Return (X, Y) of the center of cell containing provided text 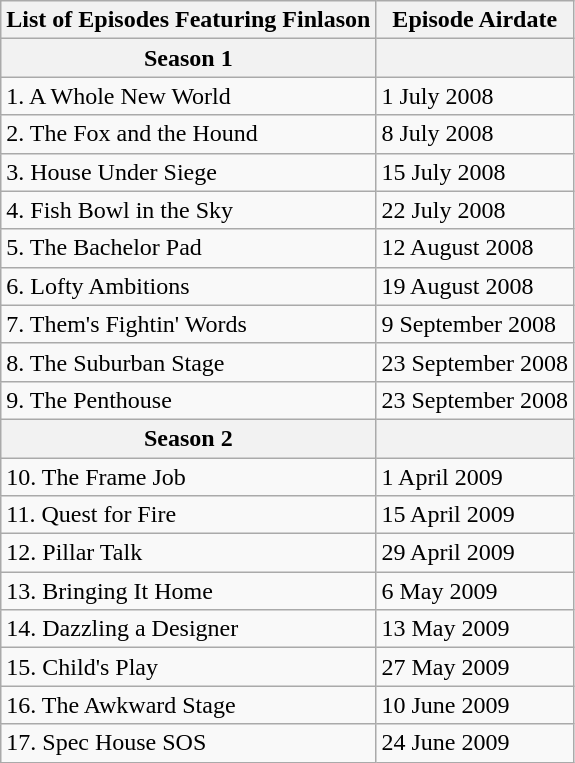
16. The Awkward Stage (188, 705)
6. Lofty Ambitions (188, 286)
9. The Penthouse (188, 400)
6 May 2009 (475, 591)
List of Episodes Featuring Finlason (188, 20)
Episode Airdate (475, 20)
Season 1 (188, 58)
15 April 2009 (475, 515)
Season 2 (188, 438)
2. The Fox and the Hound (188, 134)
14. Dazzling a Designer (188, 629)
13 May 2009 (475, 629)
12 August 2008 (475, 248)
29 April 2009 (475, 553)
4. Fish Bowl in the Sky (188, 210)
9 September 2008 (475, 324)
1 April 2009 (475, 477)
13. Bringing It Home (188, 591)
1. A Whole New World (188, 96)
5. The Bachelor Pad (188, 248)
12. Pillar Talk (188, 553)
22 July 2008 (475, 210)
24 June 2009 (475, 743)
17. Spec House SOS (188, 743)
10 June 2009 (475, 705)
19 August 2008 (475, 286)
8 July 2008 (475, 134)
15 July 2008 (475, 172)
11. Quest for Fire (188, 515)
8. The Suburban Stage (188, 362)
3. House Under Siege (188, 172)
15. Child's Play (188, 667)
7. Them's Fightin' Words (188, 324)
1 July 2008 (475, 96)
27 May 2009 (475, 667)
10. The Frame Job (188, 477)
